Scan for the cell matching the given text and deliver its (X, Y) coordinate at center. 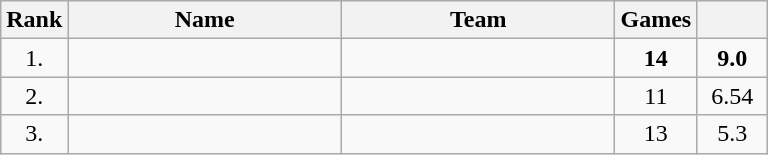
1. (34, 58)
14 (656, 58)
Games (656, 20)
13 (656, 134)
6.54 (732, 96)
Team (478, 20)
9.0 (732, 58)
Rank (34, 20)
3. (34, 134)
Name (205, 20)
2. (34, 96)
5.3 (732, 134)
11 (656, 96)
